Capture the cell that displays the provided text and extract its [x, y] central coordinate. 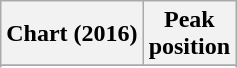
Chart (2016) [72, 34]
Peakposition [189, 34]
